Search for the cell housing the specified text and yield its (X, Y) center coordinate. 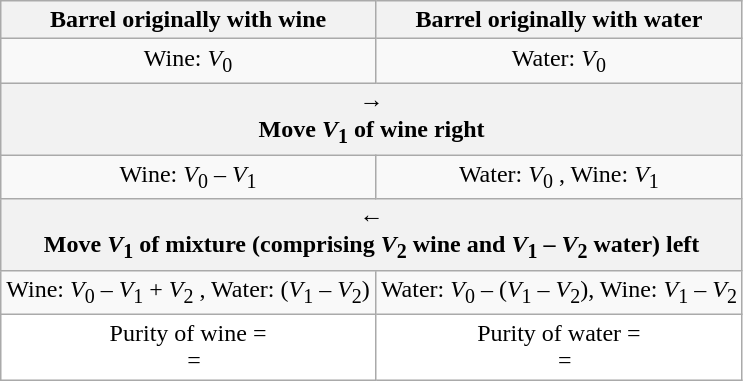
Barrel originally with wine (188, 20)
Barrel originally with water (558, 20)
Purity of water = = (558, 348)
Water: V0 , Wine: V1 (558, 176)
Wine: V0 – V1 + V2 , Water: (V1 – V2) (188, 292)
Purity of wine = = (188, 348)
→Move V1 of wine right (372, 118)
←Move V1 of mixture (comprising V2 wine and V1 – V2 water) left (372, 234)
Wine: V0 – V1 (188, 176)
Wine: V0 (188, 61)
Water: V0 (558, 61)
Water: V0 – (V1 – V2), Wine: V1 – V2 (558, 292)
